Return [X, Y] of the center of cell containing provided text 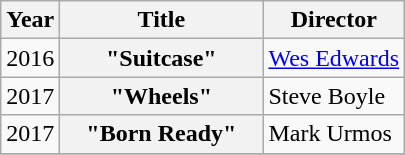
"Born Ready" [162, 134]
Year [30, 20]
Title [162, 20]
Mark Urmos [334, 134]
"Suitcase" [162, 58]
Wes Edwards [334, 58]
2016 [30, 58]
Director [334, 20]
"Wheels" [162, 96]
Steve Boyle [334, 96]
